From the cell containing the given text, extract its center point as [x, y] coordinate. 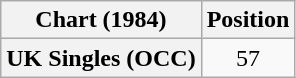
57 [248, 58]
UK Singles (OCC) [101, 58]
Chart (1984) [101, 20]
Position [248, 20]
